Pinpoint the cell where the given text exists, returning its (x, y) midpoint coordinate. 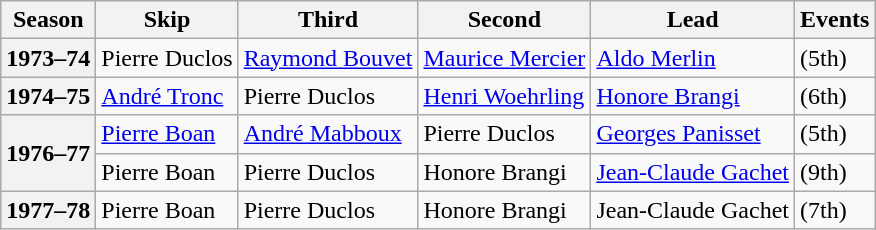
Season (48, 20)
Events (835, 20)
Third (328, 20)
Maurice Mercier (504, 58)
Georges Panisset (693, 134)
Lead (693, 20)
André Tronc (167, 96)
(9th) (835, 172)
André Mabboux (328, 134)
Skip (167, 20)
1974–75 (48, 96)
1973–74 (48, 58)
Second (504, 20)
Raymond Bouvet (328, 58)
1976–77 (48, 153)
(7th) (835, 210)
(6th) (835, 96)
1977–78 (48, 210)
Henri Woehrling (504, 96)
Aldo Merlin (693, 58)
